Pinpoint the cell where the given text exists, returning its [x, y] midpoint coordinate. 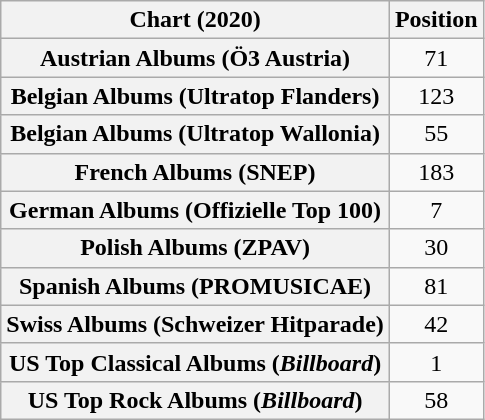
55 [436, 134]
Belgian Albums (Ultratop Wallonia) [196, 134]
German Albums (Offizielle Top 100) [196, 210]
183 [436, 172]
30 [436, 248]
US Top Classical Albums (Billboard) [196, 362]
Polish Albums (ZPAV) [196, 248]
123 [436, 96]
1 [436, 362]
Belgian Albums (Ultratop Flanders) [196, 96]
Position [436, 20]
US Top Rock Albums (Billboard) [196, 400]
81 [436, 286]
Spanish Albums (PROMUSICAE) [196, 286]
58 [436, 400]
Chart (2020) [196, 20]
7 [436, 210]
71 [436, 58]
42 [436, 324]
Austrian Albums (Ö3 Austria) [196, 58]
Swiss Albums (Schweizer Hitparade) [196, 324]
French Albums (SNEP) [196, 172]
